Return (X, Y) of the center of cell containing provided text 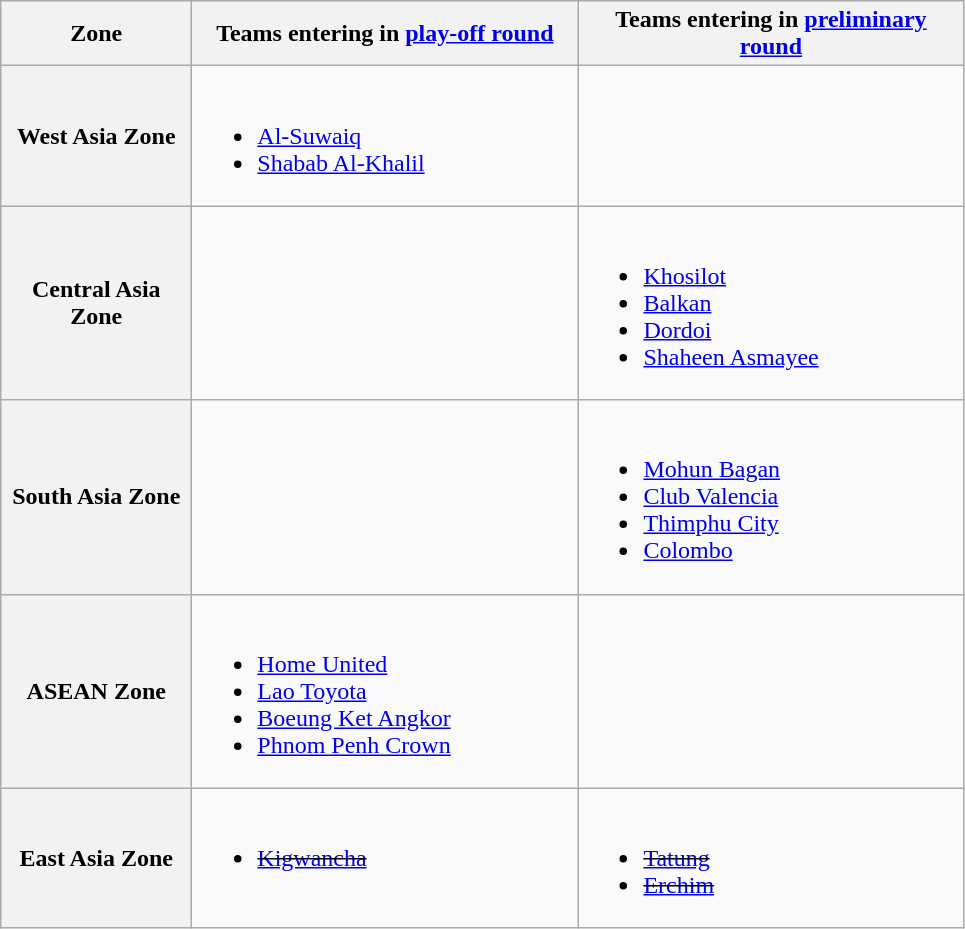
Teams entering in play-off round (385, 34)
Khosilot Balkan Dordoi Shaheen Asmayee (771, 303)
Tatung Erchim (771, 858)
Zone (96, 34)
West Asia Zone (96, 136)
Central Asia Zone (96, 303)
Home United Lao Toyota Boeung Ket Angkor Phnom Penh Crown (385, 691)
Al-Suwaiq Shabab Al-Khalil (385, 136)
Kigwancha (385, 858)
East Asia Zone (96, 858)
South Asia Zone (96, 497)
Mohun Bagan Club Valencia Thimphu City Colombo (771, 497)
Teams entering in preliminary round (771, 34)
ASEAN Zone (96, 691)
